For the text-containing cell, return its midpoint in (x, y) coordinate format. 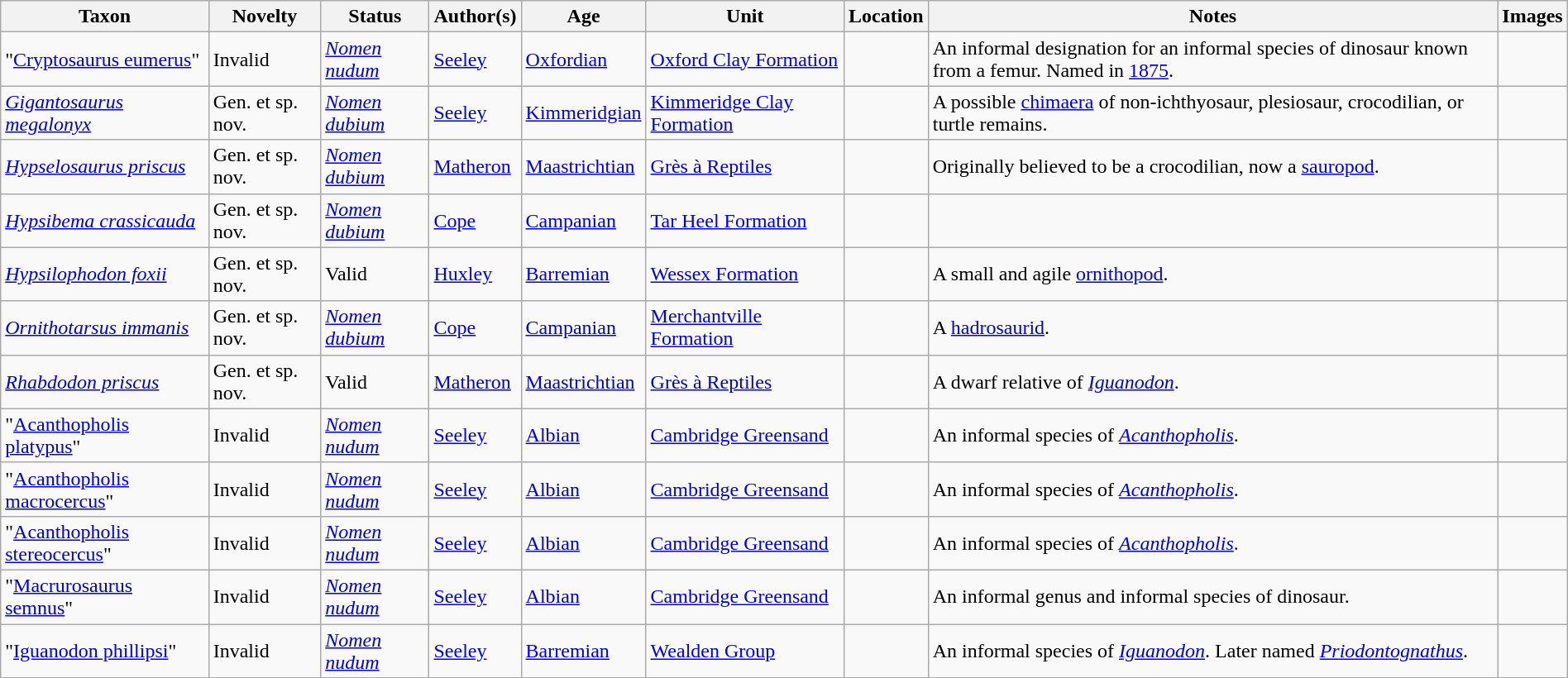
Status (375, 17)
Taxon (104, 17)
Oxford Clay Formation (744, 60)
Hypsibema crassicauda (104, 220)
"Acanthopholis platypus" (104, 435)
Images (1532, 17)
Notes (1212, 17)
A dwarf relative of Iguanodon. (1212, 382)
A hadrosaurid. (1212, 327)
An informal designation for an informal species of dinosaur known from a femur. Named in 1875. (1212, 60)
Kimmeridgian (584, 112)
An informal genus and informal species of dinosaur. (1212, 597)
"Iguanodon phillipsi" (104, 650)
"Macrurosaurus semnus" (104, 597)
Wessex Formation (744, 275)
Oxfordian (584, 60)
Gigantosaurus megalonyx (104, 112)
"Acanthopholis stereocercus" (104, 542)
Huxley (475, 275)
Novelty (265, 17)
Kimmeridge Clay Formation (744, 112)
Author(s) (475, 17)
Tar Heel Formation (744, 220)
Unit (744, 17)
Merchantville Formation (744, 327)
"Acanthopholis macrocercus" (104, 489)
A possible chimaera of non-ichthyosaur, plesiosaur, crocodilian, or turtle remains. (1212, 112)
An informal species of Iguanodon. Later named Priodontognathus. (1212, 650)
Rhabdodon priscus (104, 382)
"Cryptosaurus eumerus" (104, 60)
Hypsilophodon foxii (104, 275)
Age (584, 17)
Wealden Group (744, 650)
A small and agile ornithopod. (1212, 275)
Ornithotarsus immanis (104, 327)
Hypselosaurus priscus (104, 167)
Originally believed to be a crocodilian, now a sauropod. (1212, 167)
Location (887, 17)
